Return [x, y] of the center of cell containing provided text 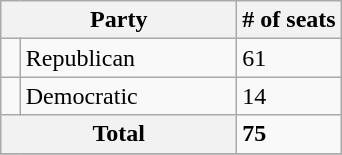
Republican [128, 58]
14 [289, 96]
# of seats [289, 20]
Total [119, 134]
Democratic [128, 96]
Party [119, 20]
75 [289, 134]
61 [289, 58]
